Capture the cell that displays the provided text and extract its (x, y) central coordinate. 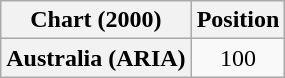
Australia (ARIA) (96, 58)
Chart (2000) (96, 20)
100 (238, 58)
Position (238, 20)
